Extract the (x, y) coordinate from the center of the cell holding the provided text.  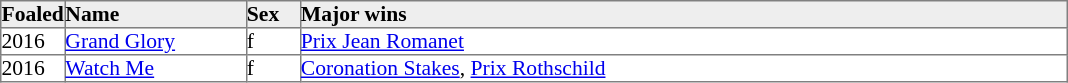
Watch Me (156, 68)
Grand Glory (156, 42)
Foaled (33, 14)
Major wins (683, 14)
Coronation Stakes, Prix Rothschild (683, 68)
Sex (273, 14)
Name (156, 14)
Prix Jean Romanet (683, 42)
